Pinpoint the cell where the given text exists, returning its [X, Y] midpoint coordinate. 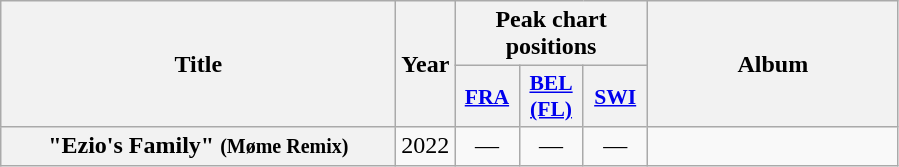
BEL(FL) [551, 96]
SWI [615, 96]
Year [426, 64]
FRA [487, 96]
2022 [426, 146]
Album [772, 64]
"Ezio's Family" (Møme Remix) [198, 146]
Peak chart positions [551, 34]
Title [198, 64]
